Return the [X, Y] coordinate for the center point of the cell that contains the specified text.  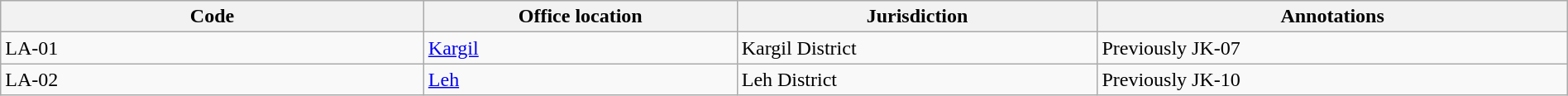
Code [213, 17]
Office location [581, 17]
LA-01 [213, 48]
Kargil [581, 48]
Previously JK-10 [1332, 79]
Annotations [1332, 17]
Kargil District [917, 48]
Leh District [917, 79]
LA-02 [213, 79]
Previously JK-07 [1332, 48]
Jurisdiction [917, 17]
Leh [581, 79]
